Extract the [X, Y] coordinate from the center of the cell holding the provided text.  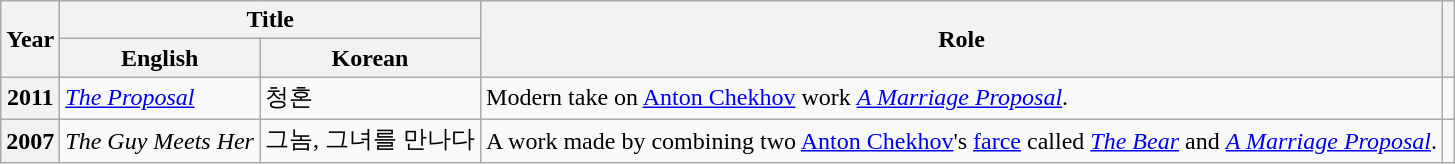
2011 [30, 98]
The Guy Meets Her [160, 140]
청혼 [370, 98]
Modern take on Anton Chekhov work A Marriage Proposal. [962, 98]
Role [962, 39]
Year [30, 39]
The Proposal [160, 98]
A work made by combining two Anton Chekhov's farce called The Bear and A Marriage Proposal. [962, 140]
English [160, 58]
Korean [370, 58]
Title [270, 20]
그놈, 그녀를 만나다 [370, 140]
2007 [30, 140]
